Identify which cell holds the provided text, then report its [X, Y] central coordinate. 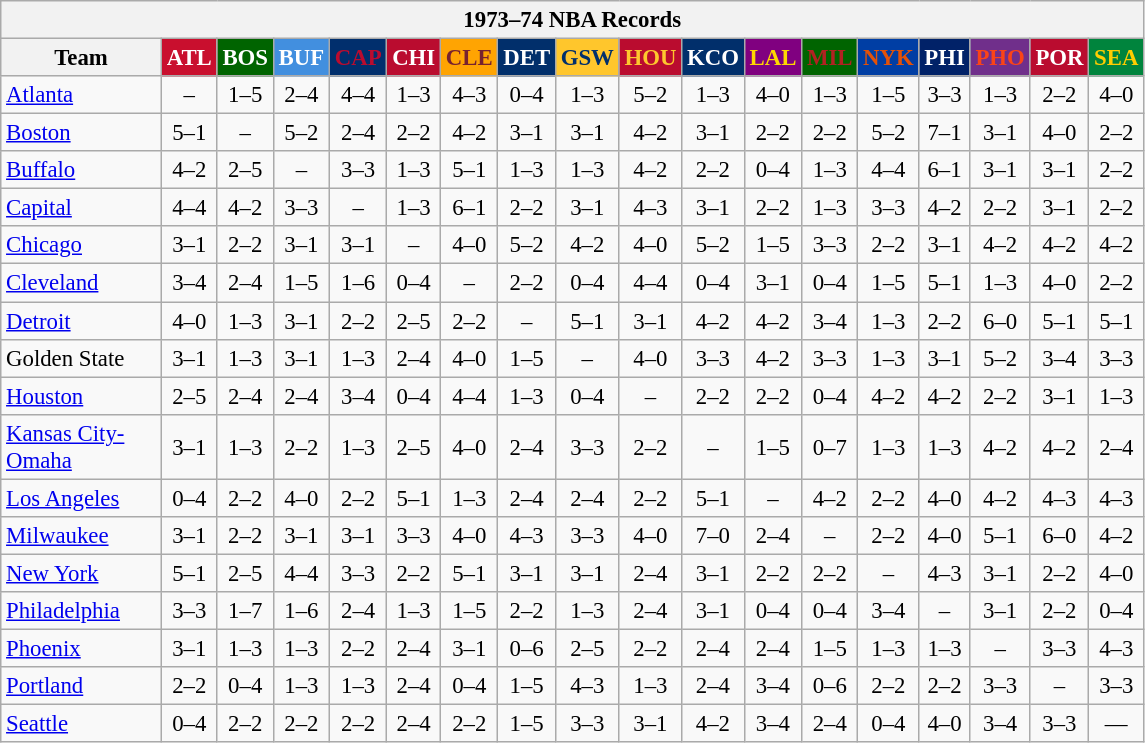
Chicago [82, 245]
CAP [358, 58]
Golden State [82, 358]
— [1116, 724]
Phoenix [82, 648]
BOS [245, 58]
LAL [772, 58]
Philadelphia [82, 611]
Kansas City-Omaha [82, 446]
Seattle [82, 724]
HOU [650, 58]
Buffalo [82, 170]
DET [526, 58]
7–1 [944, 133]
0–7 [830, 446]
7–0 [714, 536]
CLE [470, 58]
PHO [1000, 58]
Detroit [82, 321]
POR [1060, 58]
CHI [414, 58]
ATL [189, 58]
New York [82, 573]
MIL [830, 58]
GSW [587, 58]
1–7 [245, 611]
SEA [1116, 58]
Los Angeles [82, 498]
Capital [82, 208]
Team [82, 58]
Atlanta [82, 95]
NYK [888, 58]
1973–74 NBA Records [572, 20]
Portland [82, 686]
Milwaukee [82, 536]
Boston [82, 133]
PHI [944, 58]
Houston [82, 396]
KCO [714, 58]
Cleveland [82, 283]
BUF [301, 58]
